Find where the given text appears and provide that cell's center as [X, Y] coordinate. 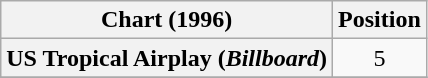
5 [380, 58]
Chart (1996) [167, 20]
Position [380, 20]
US Tropical Airplay (Billboard) [167, 58]
